Capture the cell that displays the provided text and extract its (X, Y) central coordinate. 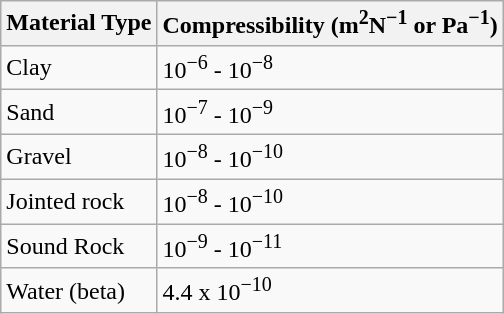
Gravel (79, 156)
4.4 x 10−10 (330, 290)
Clay (79, 68)
Water (beta) (79, 290)
Material Type (79, 24)
Compressibility (m2N−1 or Pa−1) (330, 24)
10−9 - 10−11 (330, 246)
Sound Rock (79, 246)
10−7 - 10−9 (330, 112)
Sand (79, 112)
10−6 - 10−8 (330, 68)
Jointed rock (79, 202)
